Scan for the cell matching the given text and deliver its (X, Y) coordinate at center. 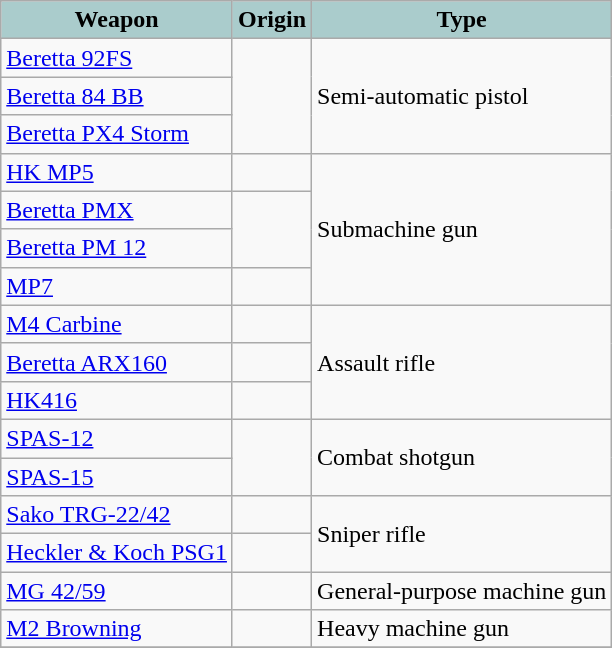
Origin (272, 20)
Sako TRG-22/42 (117, 515)
MG 42/59 (117, 591)
Beretta 92FS (117, 58)
General-purpose machine gun (462, 591)
Heckler & Koch PSG1 (117, 553)
SPAS-12 (117, 438)
Type (462, 20)
M4 Carbine (117, 324)
M2 Browning (117, 629)
Beretta 84 BB (117, 96)
Heavy machine gun (462, 629)
Beretta ARX160 (117, 362)
Submachine gun (462, 229)
Weapon (117, 20)
Assault rifle (462, 362)
Beretta PX4 Storm (117, 134)
Combat shotgun (462, 457)
Sniper rifle (462, 534)
Semi-automatic pistol (462, 96)
SPAS-15 (117, 477)
Beretta PMX (117, 210)
HK MP5 (117, 172)
MP7 (117, 286)
HK416 (117, 400)
Beretta PM 12 (117, 248)
